Search for the cell housing the specified text and yield its (x, y) center coordinate. 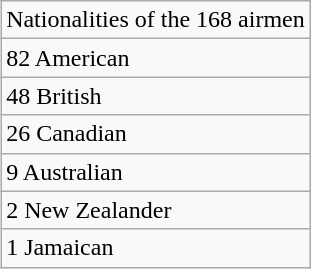
2 New Zealander (156, 210)
48 British (156, 96)
82 American (156, 58)
9 Australian (156, 172)
1 Jamaican (156, 248)
26 Canadian (156, 134)
Nationalities of the 168 airmen (156, 20)
